Identify which cell holds the provided text, then report its (x, y) central coordinate. 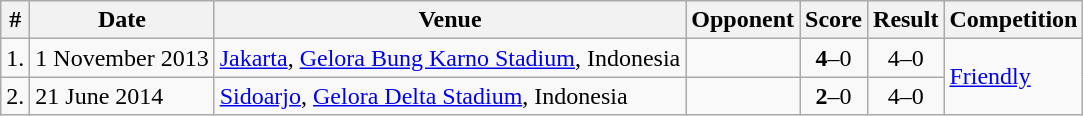
2–0 (834, 96)
Result (906, 20)
1. (16, 58)
Jakarta, Gelora Bung Karno Stadium, Indonesia (450, 58)
21 June 2014 (122, 96)
# (16, 20)
Sidoarjo, Gelora Delta Stadium, Indonesia (450, 96)
Date (122, 20)
Competition (1014, 20)
2. (16, 96)
Opponent (743, 20)
Venue (450, 20)
1 November 2013 (122, 58)
Score (834, 20)
Friendly (1014, 77)
